Detect which cell encompasses the target text, then output its [x, y] center coordinate. 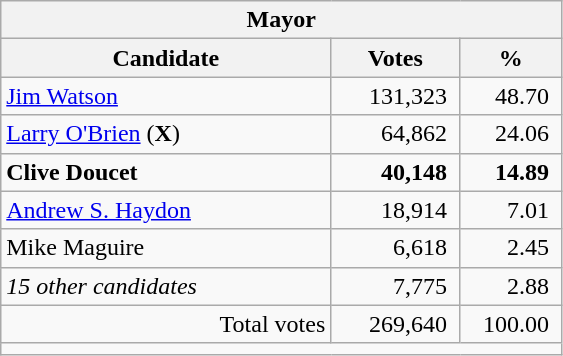
Candidate [166, 58]
6,618 [396, 248]
15 other candidates [166, 286]
100.00 [511, 324]
18,914 [396, 210]
48.70 [511, 96]
7,775 [396, 286]
Mike Maguire [166, 248]
269,640 [396, 324]
Jim Watson [166, 96]
% [511, 58]
2.88 [511, 286]
7.01 [511, 210]
24.06 [511, 134]
131,323 [396, 96]
Andrew S. Haydon [166, 210]
2.45 [511, 248]
Clive Doucet [166, 172]
Total votes [166, 324]
Larry O'Brien (X) [166, 134]
64,862 [396, 134]
40,148 [396, 172]
Votes [396, 58]
14.89 [511, 172]
Mayor [282, 20]
